Determine the [x, y] coordinate at the center of the cell enclosing the given text.  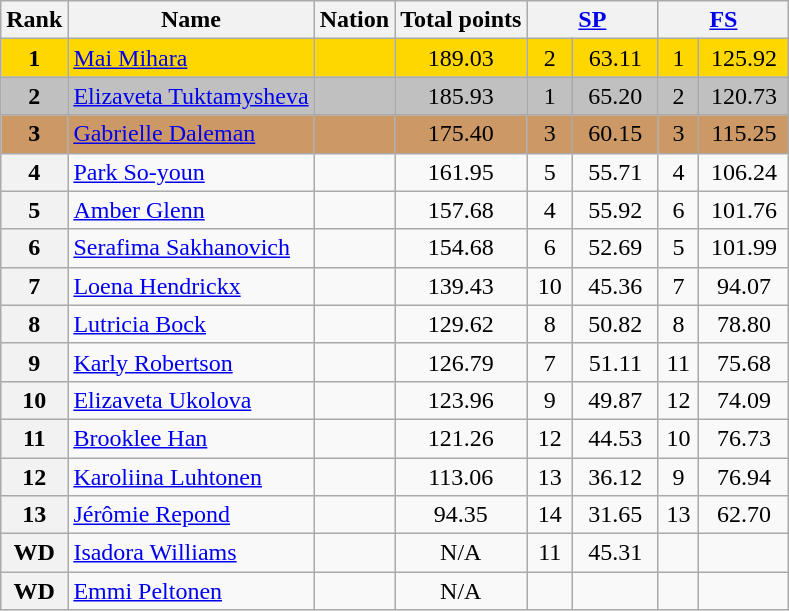
94.35 [461, 515]
139.43 [461, 286]
78.80 [744, 324]
101.76 [744, 210]
175.40 [461, 134]
45.31 [616, 553]
94.07 [744, 286]
161.95 [461, 172]
Serafima Sakhanovich [191, 248]
113.06 [461, 477]
154.68 [461, 248]
Lutricia Bock [191, 324]
75.68 [744, 362]
FS [724, 20]
115.25 [744, 134]
Elizaveta Tuktamysheva [191, 96]
Park So-youn [191, 172]
51.11 [616, 362]
36.12 [616, 477]
Isadora Williams [191, 553]
55.71 [616, 172]
123.96 [461, 400]
Jérômie Repond [191, 515]
129.62 [461, 324]
60.15 [616, 134]
Total points [461, 20]
101.99 [744, 248]
120.73 [744, 96]
65.20 [616, 96]
Nation [354, 20]
44.53 [616, 438]
76.94 [744, 477]
31.65 [616, 515]
14 [550, 515]
45.36 [616, 286]
52.69 [616, 248]
62.70 [744, 515]
126.79 [461, 362]
50.82 [616, 324]
74.09 [744, 400]
Elizaveta Ukolova [191, 400]
Rank [34, 20]
189.03 [461, 58]
76.73 [744, 438]
Mai Mihara [191, 58]
Loena Hendrickx [191, 286]
Amber Glenn [191, 210]
125.92 [744, 58]
63.11 [616, 58]
55.92 [616, 210]
Karoliina Luhtonen [191, 477]
49.87 [616, 400]
Brooklee Han [191, 438]
Emmi Peltonen [191, 591]
157.68 [461, 210]
106.24 [744, 172]
Name [191, 20]
185.93 [461, 96]
SP [592, 20]
121.26 [461, 438]
Gabrielle Daleman [191, 134]
Karly Robertson [191, 362]
